Return (X, Y) of the center of cell containing provided text 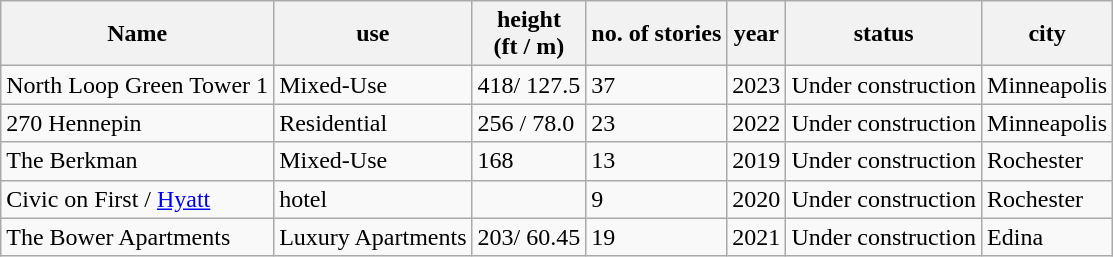
height(ft / m) (529, 34)
256 / 78.0 (529, 123)
Name (138, 34)
418/ 127.5 (529, 85)
2019 (756, 161)
status (884, 34)
168 (529, 161)
Edina (1048, 237)
9 (656, 199)
Civic on First / Hyatt (138, 199)
19 (656, 237)
year (756, 34)
203/ 60.45 (529, 237)
city (1048, 34)
use (373, 34)
The Berkman (138, 161)
2020 (756, 199)
Luxury Apartments (373, 237)
23 (656, 123)
Residential (373, 123)
270 Hennepin (138, 123)
no. of stories (656, 34)
North Loop Green Tower 1 (138, 85)
2023 (756, 85)
2021 (756, 237)
The Bower Apartments (138, 237)
2022 (756, 123)
13 (656, 161)
37 (656, 85)
hotel (373, 199)
